Identify which cell holds the provided text, then report its [x, y] central coordinate. 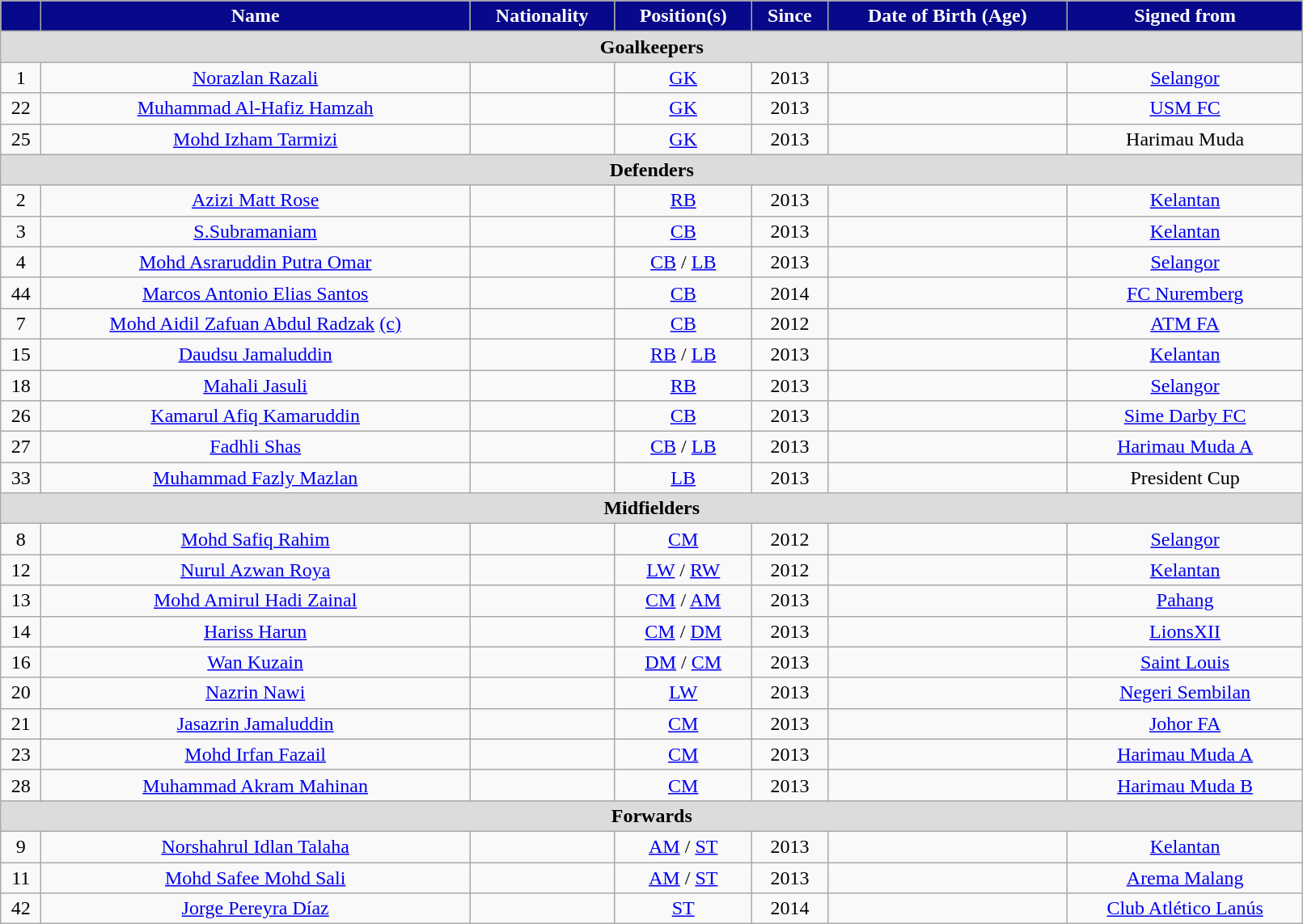
Negeri Sembilan [1184, 693]
Wan Kuzain [256, 662]
CM / DM [683, 631]
Arema Malang [1184, 877]
Harimau Muda [1184, 139]
Jasazrin Jamaluddin [256, 724]
USM FC [1184, 108]
42 [21, 909]
DM / CM [683, 662]
Daudsu Jamaluddin [256, 354]
S.Subramaniam [256, 231]
ATM FA [1184, 323]
9 [21, 846]
Mohd Irfan Fazail [256, 754]
Goalkeepers [652, 47]
Mahali Jasuli [256, 386]
15 [21, 354]
28 [21, 785]
Azizi Matt Rose [256, 200]
20 [21, 693]
Pahang [1184, 601]
44 [21, 293]
President Cup [1184, 478]
26 [21, 416]
22 [21, 108]
Nurul Azwan Roya [256, 570]
Mohd Aidil Zafuan Abdul Radzak (c) [256, 323]
Saint Louis [1184, 662]
8 [21, 539]
Signed from [1184, 16]
RB / LB [683, 354]
Norshahrul Idlan Talaha [256, 846]
Since [790, 16]
23 [21, 754]
Nationality [542, 16]
16 [21, 662]
14 [21, 631]
CM / AM [683, 601]
Johor FA [1184, 724]
13 [21, 601]
LionsXII [1184, 631]
Mohd Izham Tarmizi [256, 139]
Mohd Safiq Rahim [256, 539]
11 [21, 877]
27 [21, 447]
7 [21, 323]
Date of Birth (Age) [947, 16]
Harimau Muda B [1184, 785]
Muhammad Fazly Mazlan [256, 478]
Hariss Harun [256, 631]
LW [683, 693]
12 [21, 570]
Position(s) [683, 16]
4 [21, 262]
18 [21, 386]
21 [21, 724]
Sime Darby FC [1184, 416]
Defenders [652, 170]
1 [21, 78]
25 [21, 139]
LB [683, 478]
Fadhli Shas [256, 447]
Forwards [652, 816]
Midfielders [652, 508]
2 [21, 200]
Marcos Antonio Elias Santos [256, 293]
Club Atlético Lanús [1184, 909]
Mohd Safee Mohd Sali [256, 877]
FC Nuremberg [1184, 293]
Nazrin Nawi [256, 693]
Kamarul Afiq Kamaruddin [256, 416]
Muhammad Akram Mahinan [256, 785]
Mohd Amirul Hadi Zainal [256, 601]
Mohd Asraruddin Putra Omar [256, 262]
Muhammad Al-Hafiz Hamzah [256, 108]
3 [21, 231]
Name [256, 16]
Jorge Pereyra Díaz [256, 909]
Norazlan Razali [256, 78]
LW / RW [683, 570]
33 [21, 478]
ST [683, 909]
